Scan for the cell matching the given text and deliver its (X, Y) coordinate at center. 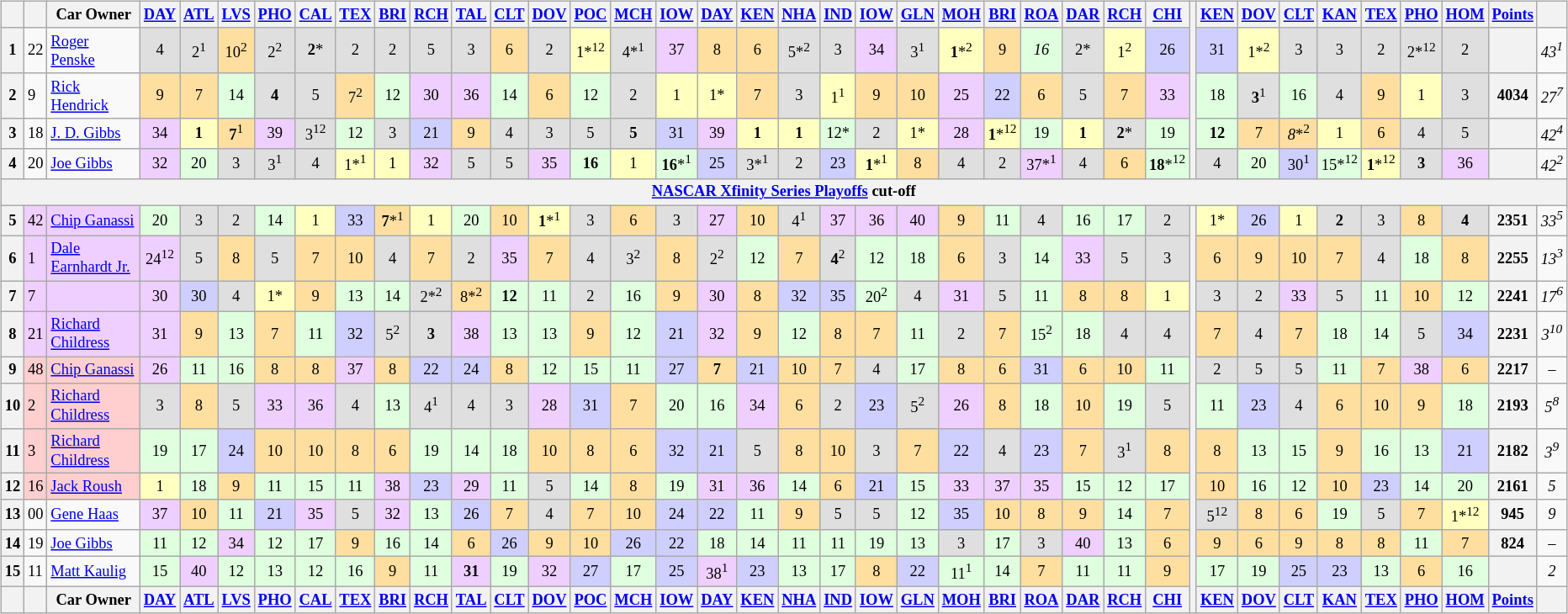
2161 (1512, 486)
4034 (1512, 96)
422 (1551, 164)
72 (355, 96)
2217 (1512, 370)
00 (35, 515)
277 (1551, 96)
301 (1299, 164)
12* (838, 134)
2241 (1512, 296)
202 (877, 296)
Roger Penske (94, 50)
512 (1216, 515)
NASCAR Xfinity Series Playoffs cut-off (784, 192)
945 (1512, 515)
7*1 (393, 220)
381 (717, 572)
2412 (160, 258)
2*2 (432, 296)
312 (315, 134)
824 (1512, 543)
176 (1551, 296)
2255 (1512, 258)
111 (961, 572)
133 (1551, 258)
37*1 (1041, 164)
Jack Roush (94, 486)
Matt Kaulig (94, 572)
4*1 (633, 50)
102 (236, 50)
310 (1551, 334)
335 (1551, 220)
431 (1551, 50)
Gene Haas (94, 515)
Rick Hendrick (94, 96)
71 (236, 134)
J. D. Gibbs (94, 134)
18*12 (1168, 164)
2231 (1512, 334)
Dale Earnhardt Jr. (94, 258)
3*1 (757, 164)
2193 (1512, 405)
58 (1551, 405)
2182 (1512, 451)
424 (1551, 134)
2351 (1512, 220)
16*1 (676, 164)
2*12 (1422, 50)
152 (1041, 334)
29 (471, 486)
48 (35, 370)
5*2 (799, 50)
15*12 (1339, 164)
